Locate the cell with the specified text and output its [x, y] center coordinate. 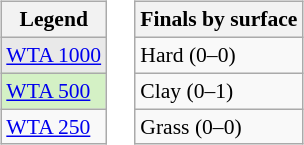
Grass (0–0) [218, 127]
WTA 500 [54, 91]
Clay (0–1) [218, 91]
WTA 1000 [54, 55]
Finals by surface [218, 20]
Hard (0–0) [218, 55]
WTA 250 [54, 127]
Legend [54, 20]
